Return (X, Y) of the center of cell containing provided text 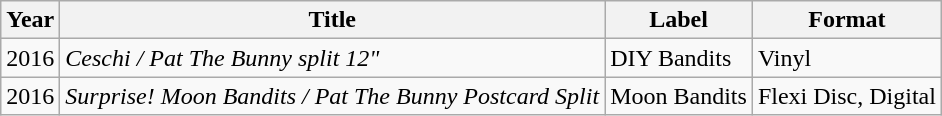
Label (679, 20)
Ceschi / Pat The Bunny split 12" (332, 58)
Moon Bandits (679, 96)
Vinyl (846, 58)
Title (332, 20)
Surprise! Moon Bandits / Pat The Bunny Postcard Split (332, 96)
Flexi Disc, Digital (846, 96)
DIY Bandits (679, 58)
Format (846, 20)
Year (30, 20)
